Output the (X, Y) coordinate of the center of the cell containing the given text.  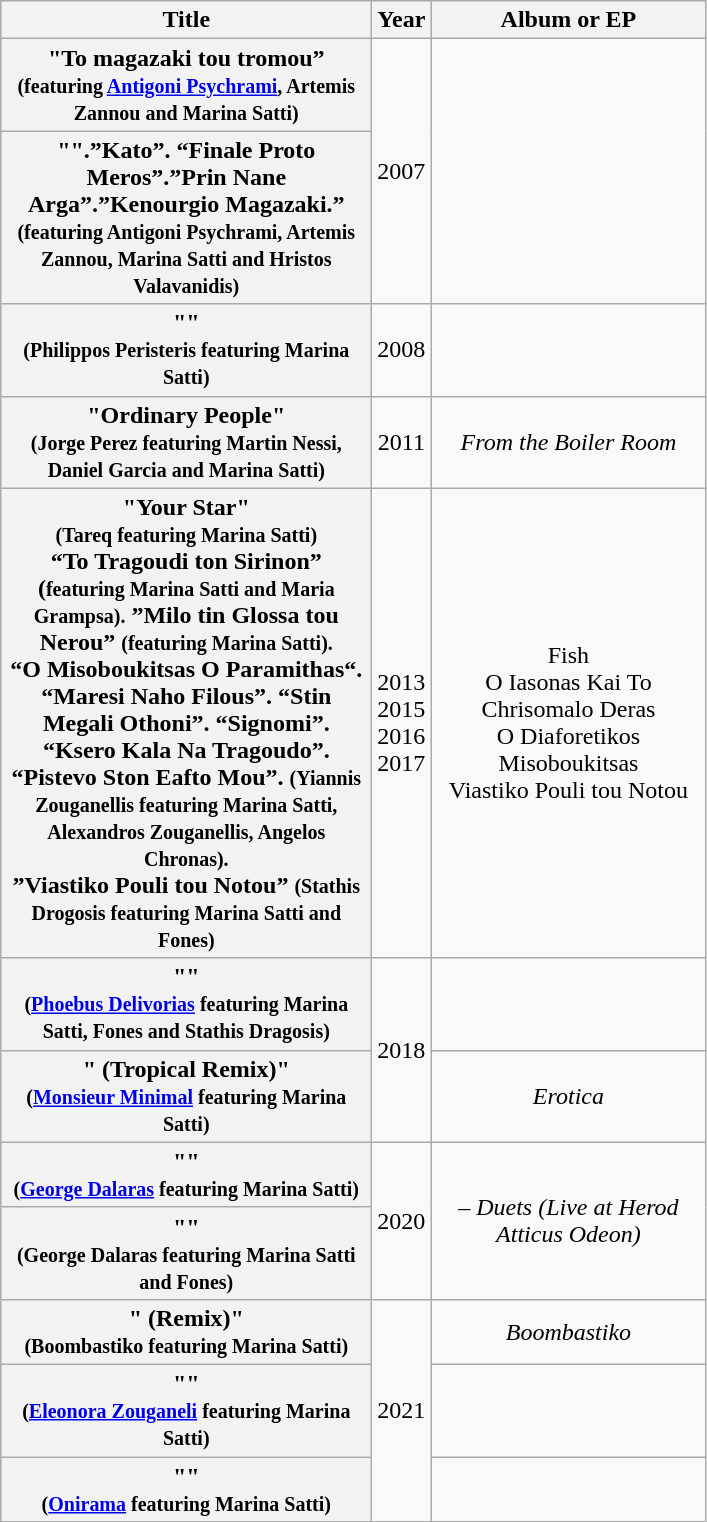
Album or EP (568, 20)
""(George Dalaras featuring Marina Satti and Fones) (186, 1253)
2011 (402, 442)
""(Philippos Peristeris featuring Marina Satti) (186, 350)
2007 (402, 172)
""(Eleonora Zouganeli featuring Marina Satti) (186, 1410)
""(Onirama featuring Marina Satti) (186, 1488)
2008 (402, 350)
""(Phoebus Delivorias featuring Marina Satti, Fones and Stathis Dragosis) (186, 1004)
Title (186, 20)
– Duets (Live at Herod Atticus Odeon) (568, 1220)
"Ordinary People"(Jorge Perez featuring Martin Nessi, Daniel Garcia and Marina Satti) (186, 442)
""(George Dalaras featuring Marina Satti) (186, 1174)
2020 (402, 1220)
2018 (402, 1050)
From the Boiler Room (568, 442)
Εrotica (568, 1096)
Year (402, 20)
2021 (402, 1410)
"To magazaki tou tromou”(featuring Antigoni Psychrami, Artemis Zannou and Marina Satti) (186, 85)
Boombastiko (568, 1332)
" (Remix)"(Boombastiko featuring Marina Satti) (186, 1332)
" (Tropical Remix)"(Monsieur Minimal featuring Marina Satti) (186, 1096)
2013201520162017 (402, 723)
FishO Iasonas Kai To Chrisomalo DerasO Diaforetikos MisoboukitsasViastiko Pouli tou Notou (568, 723)
